Output the [X, Y] coordinate of the center of the cell containing the given text.  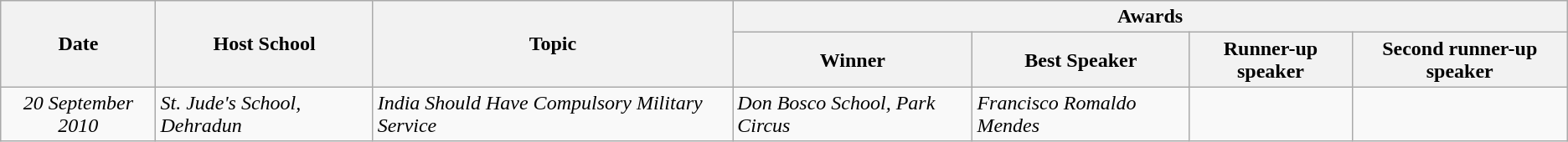
Second runner-up speaker [1459, 60]
Awards [1150, 17]
Host School [265, 43]
St. Jude's School, Dehradun [265, 114]
India Should Have Compulsory Military Service [553, 114]
Date [79, 43]
Best Speaker [1081, 60]
Winner [853, 60]
Don Bosco School, Park Circus [853, 114]
Topic [553, 43]
Francisco Romaldo Mendes [1081, 114]
20 September 2010 [79, 114]
Runner-up speaker [1271, 60]
